Find where the given text appears and provide that cell's center as (X, Y) coordinate. 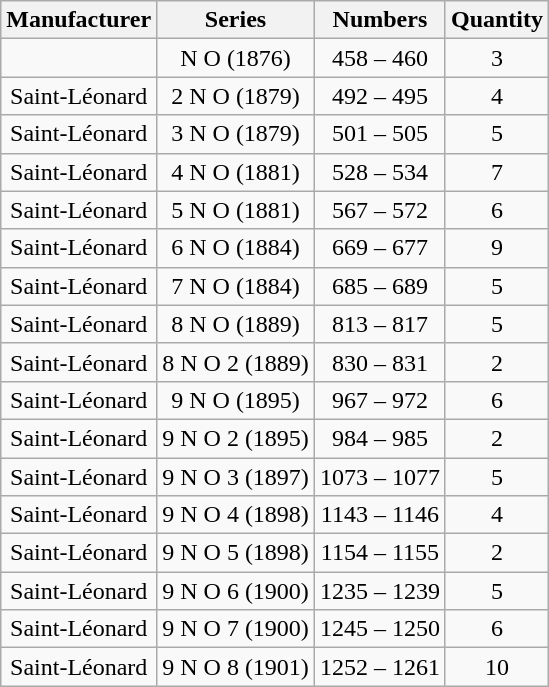
492 – 495 (380, 96)
4 N O (1881) (236, 172)
458 – 460 (380, 58)
967 – 972 (380, 400)
830 – 831 (380, 362)
9 N O 8 (1901) (236, 667)
1235 – 1239 (380, 591)
984 – 985 (380, 438)
501 – 505 (380, 134)
9 N O 3 (1897) (236, 477)
9 N O 4 (1898) (236, 515)
3 N O (1879) (236, 134)
9 N O 2 (1895) (236, 438)
Numbers (380, 20)
6 N O (1884) (236, 248)
528 – 534 (380, 172)
2 N O (1879) (236, 96)
8 N O (1889) (236, 324)
9 N O (1895) (236, 400)
7 N O (1884) (236, 286)
9 N O 7 (1900) (236, 629)
567 – 572 (380, 210)
N O (1876) (236, 58)
1252 – 1261 (380, 667)
9 (496, 248)
3 (496, 58)
9 N O 6 (1900) (236, 591)
9 N O 5 (1898) (236, 553)
7 (496, 172)
Manufacturer (79, 20)
1073 – 1077 (380, 477)
5 N O (1881) (236, 210)
1154 – 1155 (380, 553)
8 N O 2 (1889) (236, 362)
685 – 689 (380, 286)
Series (236, 20)
Quantity (496, 20)
10 (496, 667)
1245 – 1250 (380, 629)
669 – 677 (380, 248)
813 – 817 (380, 324)
1143 – 1146 (380, 515)
